Return the [X, Y] coordinate for the center point of the cell that contains the specified text.  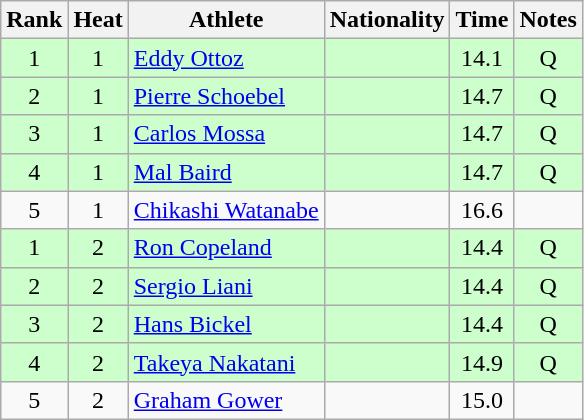
Ron Copeland [226, 248]
Carlos Mossa [226, 134]
Mal Baird [226, 172]
Eddy Ottoz [226, 58]
Graham Gower [226, 400]
Rank [34, 20]
15.0 [482, 400]
Athlete [226, 20]
16.6 [482, 210]
Notes [548, 20]
Sergio Liani [226, 286]
Takeya Nakatani [226, 362]
Time [482, 20]
Pierre Schoebel [226, 96]
Nationality [387, 20]
14.9 [482, 362]
14.1 [482, 58]
Chikashi Watanabe [226, 210]
Hans Bickel [226, 324]
Heat [98, 20]
